Capture the cell that displays the provided text and extract its [x, y] central coordinate. 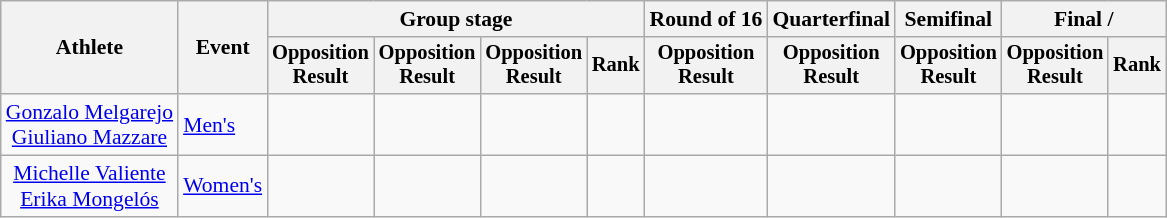
Gonzalo MelgarejoGiuliano Mazzare [90, 124]
Women's [222, 186]
Athlete [90, 48]
Men's [222, 124]
Quarterfinal [831, 19]
Final / [1084, 19]
Group stage [456, 19]
Event [222, 48]
Round of 16 [706, 19]
Semifinal [948, 19]
Michelle ValienteErika Mongelós [90, 186]
